For the text-containing cell, return its midpoint in [x, y] coordinate format. 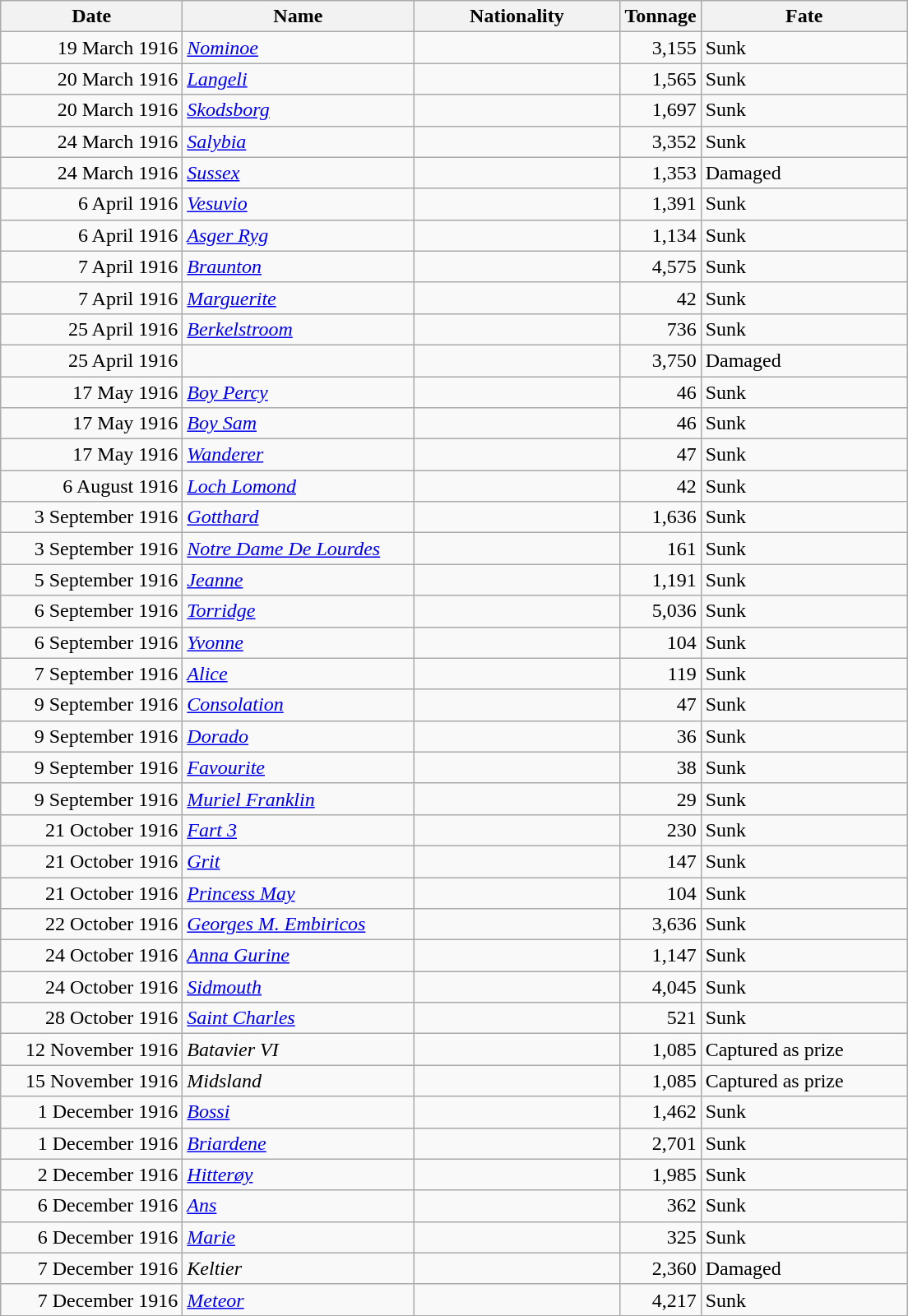
22 October 1916 [92, 924]
1,391 [660, 204]
4,575 [660, 266]
Fart 3 [298, 830]
Sidmouth [298, 987]
161 [660, 549]
Nationality [517, 16]
Boy Percy [298, 392]
1,353 [660, 173]
1,985 [660, 1175]
Batavier VI [298, 1050]
Gotthard [298, 517]
2,360 [660, 1268]
1,565 [660, 79]
Meteor [298, 1300]
5,036 [660, 611]
Berkelstroom [298, 329]
Muriel Franklin [298, 799]
Marie [298, 1237]
3,155 [660, 48]
Consolation [298, 705]
Braunton [298, 266]
521 [660, 1018]
19 March 1916 [92, 48]
Favourite [298, 767]
Sussex [298, 173]
Salybia [298, 141]
1,697 [660, 110]
Georges M. Embiricos [298, 924]
Jeanne [298, 580]
5 September 1916 [92, 580]
Tonnage [660, 16]
29 [660, 799]
4,045 [660, 987]
1,134 [660, 235]
362 [660, 1206]
Langeli [298, 79]
38 [660, 767]
325 [660, 1237]
Marguerite [298, 298]
3,750 [660, 360]
736 [660, 329]
3,636 [660, 924]
Vesuvio [298, 204]
12 November 1916 [92, 1050]
Notre Dame De Lourdes [298, 549]
Grit [298, 861]
Skodsborg [298, 110]
Midsland [298, 1081]
Asger Ryg [298, 235]
147 [660, 861]
Keltier [298, 1268]
Bossi [298, 1112]
Fate [804, 16]
2,701 [660, 1143]
Nominoe [298, 48]
230 [660, 830]
Wanderer [298, 455]
Dorado [298, 736]
7 September 1916 [92, 674]
Anna Gurine [298, 956]
1,636 [660, 517]
119 [660, 674]
28 October 1916 [92, 1018]
2 December 1916 [92, 1175]
Date [92, 16]
Yvonne [298, 642]
1,191 [660, 580]
1,462 [660, 1112]
Saint Charles [298, 1018]
1,147 [660, 956]
Torridge [298, 611]
Name [298, 16]
36 [660, 736]
Alice [298, 674]
Loch Lomond [298, 486]
3,352 [660, 141]
Ans [298, 1206]
6 August 1916 [92, 486]
15 November 1916 [92, 1081]
Boy Sam [298, 424]
4,217 [660, 1300]
Princess May [298, 892]
Briardene [298, 1143]
Hitterøy [298, 1175]
